Determine the (x, y) coordinate at the center of the cell enclosing the given text.  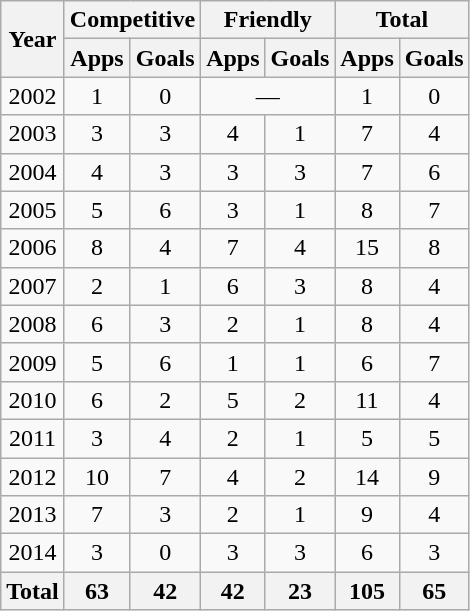
2009 (33, 362)
2011 (33, 438)
105 (367, 591)
Competitive (132, 20)
2003 (33, 134)
23 (300, 591)
2010 (33, 400)
2008 (33, 324)
2014 (33, 553)
2002 (33, 96)
Year (33, 39)
Friendly (268, 20)
14 (367, 477)
63 (96, 591)
15 (367, 248)
2004 (33, 172)
2006 (33, 248)
— (268, 96)
11 (367, 400)
2012 (33, 477)
65 (434, 591)
2007 (33, 286)
2005 (33, 210)
10 (96, 477)
2013 (33, 515)
